Output the (X, Y) coordinate of the center of the cell containing the given text.  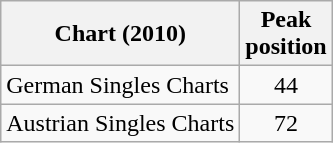
44 (286, 85)
Austrian Singles Charts (120, 123)
German Singles Charts (120, 85)
Peakposition (286, 34)
Chart (2010) (120, 34)
72 (286, 123)
